For the text-containing cell, return its midpoint in (x, y) coordinate format. 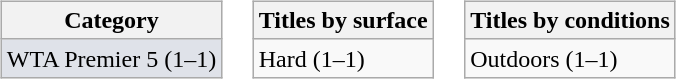
Category (111, 20)
WTA Premier 5 (1–1) (111, 58)
Titles by surface (343, 20)
Outdoors (1–1) (570, 58)
Hard (1–1) (343, 58)
Titles by conditions (570, 20)
